Provide the (x, y) coordinate of the cell's center where the given text is located.  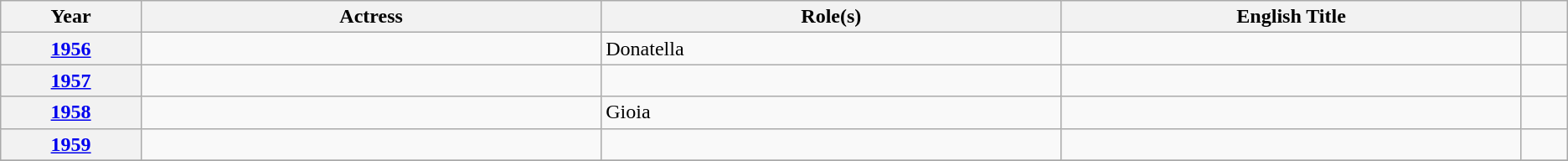
1956 (71, 49)
Gioia (831, 112)
Role(s) (831, 17)
Donatella (831, 49)
1958 (71, 112)
English Title (1292, 17)
Actress (370, 17)
1957 (71, 80)
Year (71, 17)
1959 (71, 144)
